Return the [x, y] coordinate for the center point of the cell that contains the specified text.  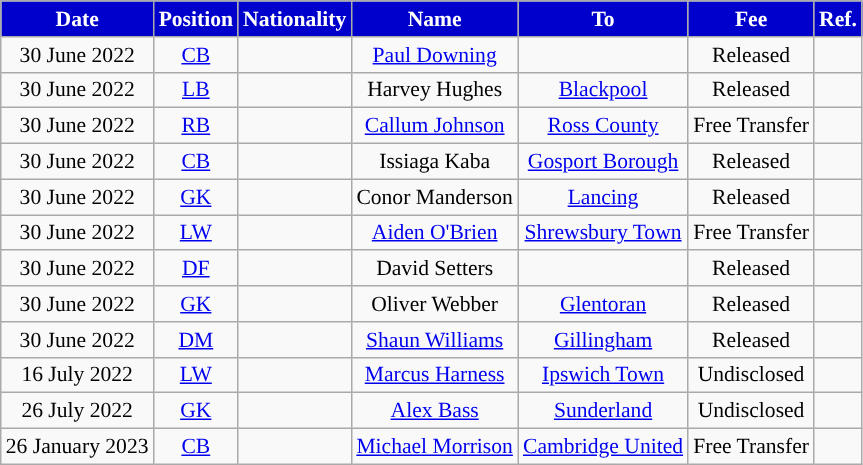
Nationality [294, 19]
Gillingham [603, 340]
To [603, 19]
Lancing [603, 197]
LB [196, 90]
Sunderland [603, 411]
26 July 2022 [78, 411]
Ref. [838, 19]
Marcus Harness [434, 375]
Issiaga Kaba [434, 162]
Ipswich Town [603, 375]
Shrewsbury Town [603, 233]
Gosport Borough [603, 162]
Conor Manderson [434, 197]
Alex Bass [434, 411]
Ross County [603, 126]
Cambridge United [603, 447]
Paul Downing [434, 55]
Harvey Hughes [434, 90]
Blackpool [603, 90]
Michael Morrison [434, 447]
Aiden O'Brien [434, 233]
26 January 2023 [78, 447]
Name [434, 19]
Fee [751, 19]
DF [196, 269]
Oliver Webber [434, 304]
Callum Johnson [434, 126]
David Setters [434, 269]
DM [196, 340]
Date [78, 19]
16 July 2022 [78, 375]
Position [196, 19]
Glentoran [603, 304]
Shaun Williams [434, 340]
RB [196, 126]
